Scan for the cell matching the given text and deliver its [x, y] coordinate at center. 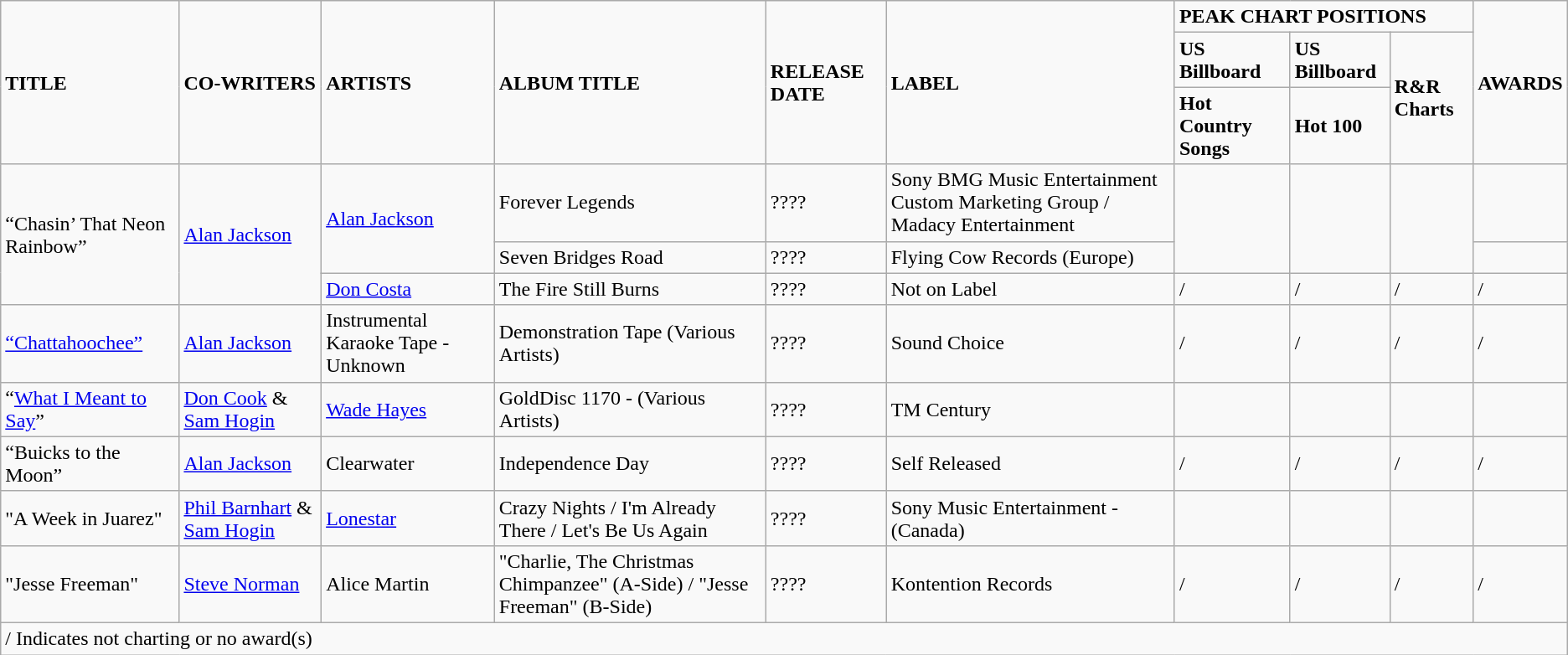
Self Released [1030, 464]
Hot Country Songs [1232, 126]
Instrumental Karaoke Tape - Unknown [409, 343]
R&R Charts [1431, 99]
Hot 100 [1340, 126]
Wade Hayes [409, 409]
Phil Barnhart & Sam Hogin [250, 518]
GoldDisc 1170 - (Various Artists) [630, 409]
LABEL [1030, 82]
"A Week in Juarez" [90, 518]
Alice Martin [409, 584]
The Fire Still Burns [630, 289]
“Chasin’ That Neon Rainbow” [90, 235]
Independence Day [630, 464]
Not on Label [1030, 289]
TM Century [1030, 409]
Steve Norman [250, 584]
Crazy Nights / I'm Already There / Let's Be Us Again [630, 518]
ALBUM TITLE [630, 82]
Sony BMG Music Entertainment Custom Marketing Group / Madacy Entertainment [1030, 203]
Don Costa [409, 289]
"Charlie, The Christmas Chimpanzee" (A-Side) / "Jesse Freeman" (B-Side) [630, 584]
Flying Cow Records (Europe) [1030, 257]
Kontention Records [1030, 584]
PEAK CHART POSITIONS [1323, 17]
Forever Legends [630, 203]
Demonstration Tape (Various Artists) [630, 343]
“Chattahoochee” [90, 343]
Clearwater [409, 464]
Seven Bridges Road [630, 257]
“What I Meant to Say” [90, 409]
RELEASE DATE [826, 82]
Sound Choice [1030, 343]
“Buicks to the Moon” [90, 464]
Lonestar [409, 518]
ARTISTS [409, 82]
Sony Music Entertainment - (Canada) [1030, 518]
CO-WRITERS [250, 82]
AWARDS [1520, 82]
TITLE [90, 82]
"Jesse Freeman" [90, 584]
/ Indicates not charting or no award(s) [784, 638]
Don Cook &Sam Hogin [250, 409]
